Search for the cell housing the specified text and yield its [x, y] center coordinate. 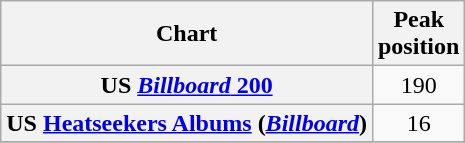
Peakposition [418, 34]
16 [418, 123]
US Billboard 200 [187, 85]
US Heatseekers Albums (Billboard) [187, 123]
190 [418, 85]
Chart [187, 34]
